Locate the cell with the specified text and output its (X, Y) center coordinate. 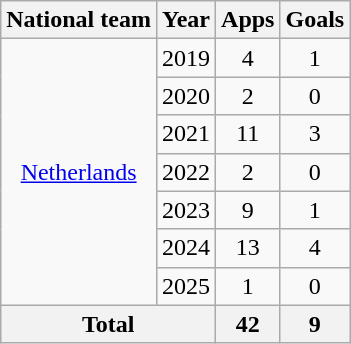
42 (248, 324)
2021 (186, 134)
Apps (248, 20)
Netherlands (79, 172)
13 (248, 248)
Total (108, 324)
National team (79, 20)
11 (248, 134)
2020 (186, 96)
2024 (186, 248)
2019 (186, 58)
2023 (186, 210)
Year (186, 20)
2025 (186, 286)
2022 (186, 172)
Goals (315, 20)
3 (315, 134)
